Identify which cell holds the provided text, then report its (X, Y) central coordinate. 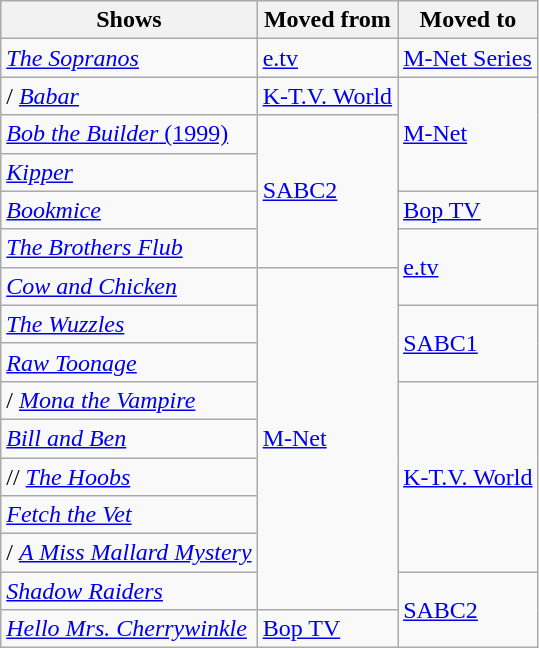
Fetch the Vet (129, 515)
Cow and Chicken (129, 286)
Shows (129, 20)
Bill and Ben (129, 438)
/ A Miss Mallard Mystery (129, 553)
Moved from (327, 20)
Bookmice (129, 210)
/ Babar (129, 96)
Moved to (468, 20)
Bob the Builder (1999) (129, 134)
// The Hoobs (129, 477)
The Wuzzles (129, 324)
M-Net Series (468, 58)
The Sopranos (129, 58)
SABC1 (468, 343)
The Brothers Flub (129, 248)
Raw Toonage (129, 362)
Shadow Raiders (129, 591)
/ Mona the Vampire (129, 400)
Kipper (129, 172)
Hello Mrs. Cherrywinkle (129, 629)
